Scan for the cell matching the given text and deliver its [X, Y] coordinate at center. 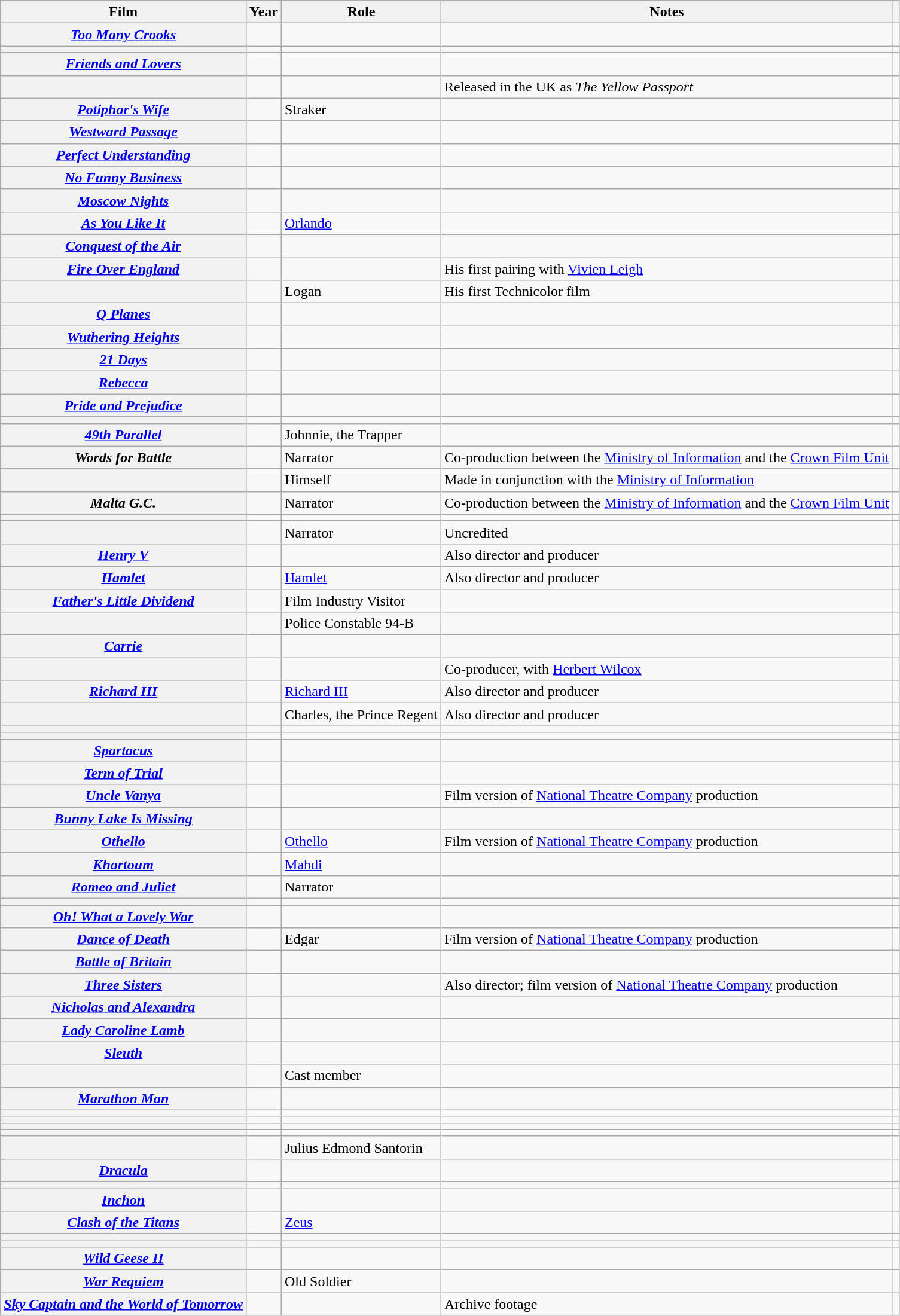
Term of Trial [123, 773]
Himself [361, 480]
Conquest of the Air [123, 246]
Clash of the Titans [123, 1223]
Mahdi [361, 864]
Wild Geese II [123, 1259]
Marathon Man [123, 1098]
Year [263, 12]
Wuthering Heights [123, 337]
Orlando [361, 223]
Westward Passage [123, 132]
Too Many Crooks [123, 35]
Johnnie, the Trapper [361, 435]
Film Industry Visitor [361, 601]
Khartoum [123, 864]
Fire Over England [123, 268]
Charles, the Prince Regent [361, 715]
War Requiem [123, 1281]
His first Technicolor film [667, 292]
Potiphar's Wife [123, 109]
Role [361, 12]
Zeus [361, 1223]
Film [123, 12]
Bunny Lake Is Missing [123, 819]
Moscow Nights [123, 200]
Sleuth [123, 1053]
Oh! What a Lovely War [123, 917]
Logan [361, 292]
Notes [667, 12]
Old Soldier [361, 1281]
Co-producer, with Herbert Wilcox [667, 669]
Battle of Britain [123, 962]
Edgar [361, 939]
Dance of Death [123, 939]
No Funny Business [123, 178]
Pride and Prejudice [123, 405]
Uncredited [667, 532]
Three Sisters [123, 985]
Made in conjunction with the Ministry of Information [667, 480]
Straker [361, 109]
His first pairing with Vivien Leigh [667, 268]
Sky Captain and the World of Tomorrow [123, 1304]
Inchon [123, 1200]
Q Planes [123, 315]
Father's Little Dividend [123, 601]
Carrie [123, 646]
Romeo and Juliet [123, 887]
21 Days [123, 360]
Nicholas and Alexandra [123, 1007]
Police Constable 94-B [361, 624]
Friends and Lovers [123, 64]
Julius Edmond Santorin [361, 1147]
Released in the UK as The Yellow Passport [667, 87]
Also director; film version of National Theatre Company production [667, 985]
Rebecca [123, 383]
Malta G.C. [123, 503]
Dracula [123, 1170]
Lady Caroline Lamb [123, 1030]
Henry V [123, 555]
As You Like It [123, 223]
Uncle Vanya [123, 796]
Perfect Understanding [123, 155]
Cast member [361, 1076]
Words for Battle [123, 457]
49th Parallel [123, 435]
Archive footage [667, 1304]
Spartacus [123, 750]
